For the text-containing cell, return its midpoint in [X, Y] coordinate format. 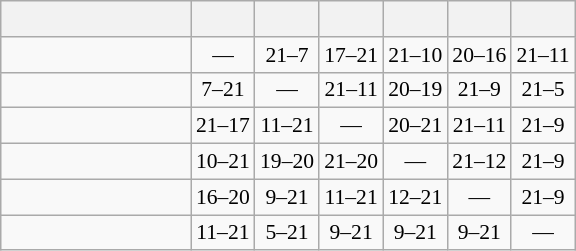
20–21 [415, 126]
7–21 [223, 90]
5–21 [287, 233]
21–20 [351, 162]
21–17 [223, 126]
16–20 [223, 197]
10–21 [223, 162]
12–21 [415, 197]
19–20 [287, 162]
20–19 [415, 90]
21–7 [287, 55]
21–5 [542, 90]
17–21 [351, 55]
21–10 [415, 55]
20–16 [479, 55]
21–12 [479, 162]
